Provide the (x, y) coordinate of the cell's center where the given text is located.  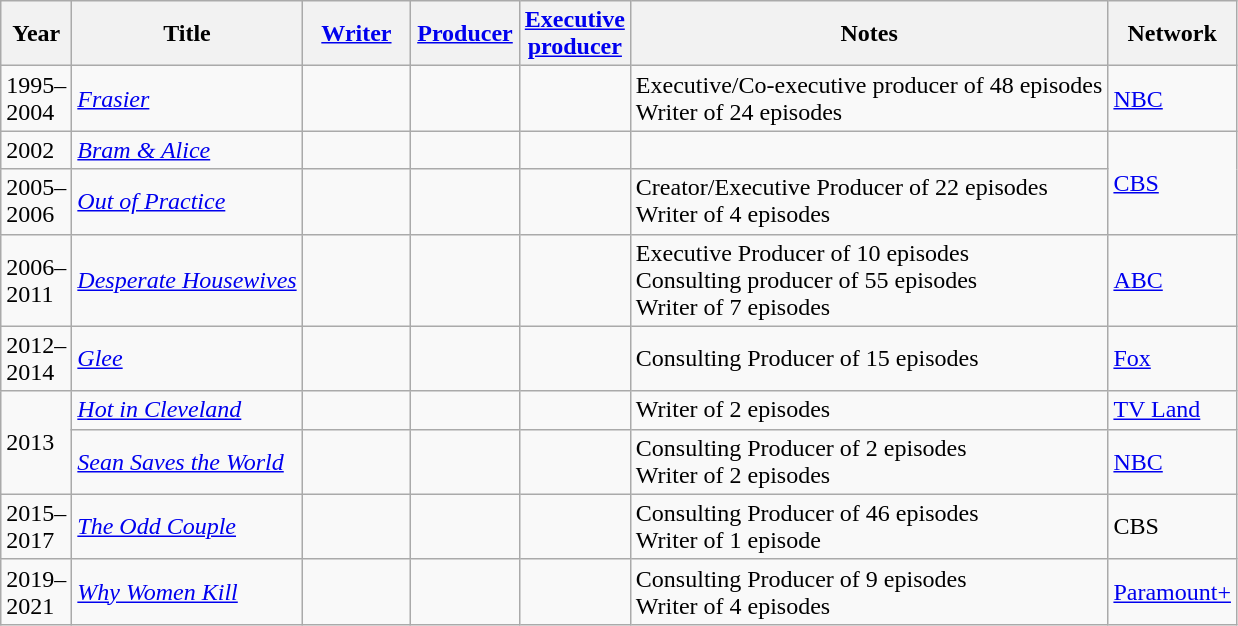
Executive/Co-executive producer of 48 episodes Writer of 24 episodes (869, 98)
2019–2021 (36, 592)
Sean Saves the World (187, 462)
2002 (36, 150)
Frasier (187, 98)
Network (1172, 34)
Glee (187, 358)
ABC (1172, 280)
Consulting Producer of 9 episodesWriter of 4 episodes (869, 592)
1995–2004 (36, 98)
Why Women Kill (187, 592)
Desperate Housewives (187, 280)
2015–2017 (36, 526)
Paramount+ (1172, 592)
Writer of 2 episodes (869, 410)
Fox (1172, 358)
Consulting Producer of 2 episodesWriter of 2 episodes (869, 462)
Producer (466, 34)
Bram & Alice (187, 150)
Consulting Producer of 46 episodesWriter of 1 episode (869, 526)
Notes (869, 34)
Consulting Producer of 15 episodes (869, 358)
TV Land (1172, 410)
2006–2011 (36, 280)
2013 (36, 442)
2012–2014 (36, 358)
Hot in Cleveland (187, 410)
Creator/Executive Producer of 22 episodesWriter of 4 episodes (869, 202)
Out of Practice (187, 202)
Year (36, 34)
Writer (356, 34)
Executive producer (574, 34)
Title (187, 34)
2005–2006 (36, 202)
The Odd Couple (187, 526)
Executive Producer of 10 episodes Consulting producer of 55 episodesWriter of 7 episodes (869, 280)
